For the text-containing cell, return its midpoint in [X, Y] coordinate format. 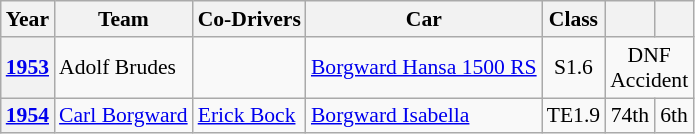
Year [28, 19]
Co-Drivers [250, 19]
Carl Borgward [124, 116]
74th [630, 116]
S1.6 [574, 68]
TE1.9 [574, 116]
1954 [28, 116]
DNFAccident [649, 68]
Erick Bock [250, 116]
6th [674, 116]
Borgward Hansa 1500 RS [424, 68]
Car [424, 19]
Borgward Isabella [424, 116]
1953 [28, 68]
Adolf Brudes [124, 68]
Team [124, 19]
Class [574, 19]
